Scan for the cell matching the given text and deliver its (X, Y) coordinate at center. 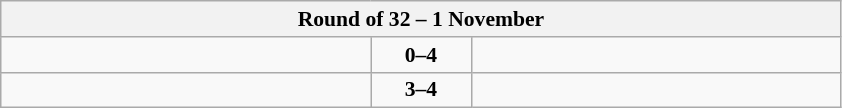
3–4 (421, 90)
0–4 (421, 55)
Round of 32 – 1 November (421, 19)
